Capture the cell that displays the provided text and extract its (x, y) central coordinate. 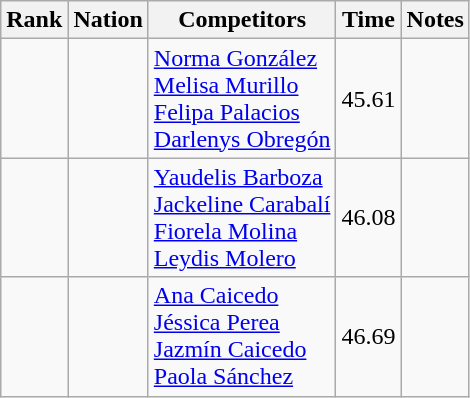
Rank (34, 20)
Yaudelis BarbozaJackeline CarabalíFiorela MolinaLeydis Molero (242, 218)
46.69 (368, 336)
Norma GonzálezMelisa MurilloFelipa PalaciosDarlenys Obregón (242, 98)
Competitors (242, 20)
Time (368, 20)
45.61 (368, 98)
Ana CaicedoJéssica PereaJazmín CaicedoPaola Sánchez (242, 336)
Nation (108, 20)
46.08 (368, 218)
Notes (435, 20)
